Return [x, y] of the center of cell containing provided text 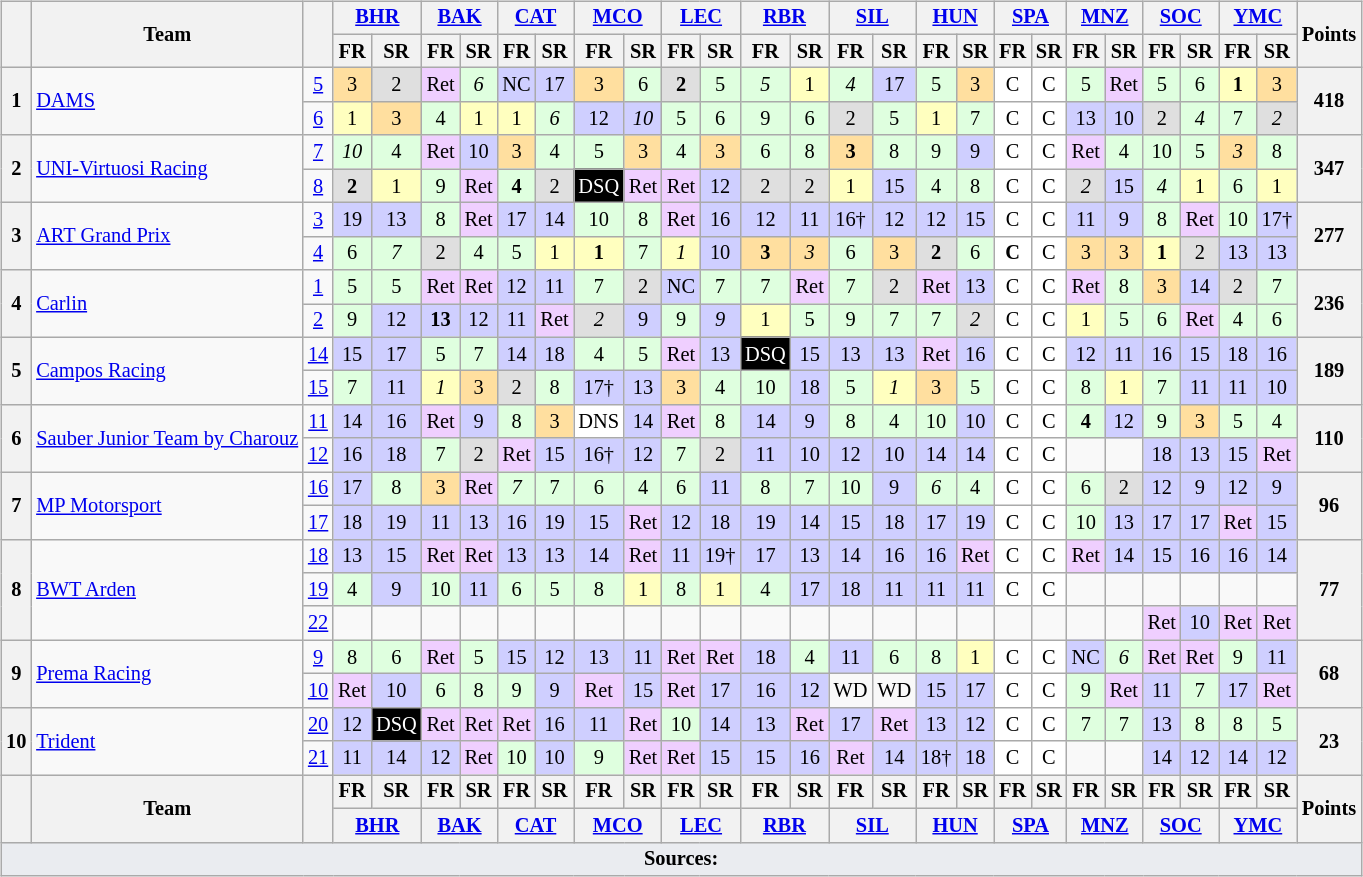
23 [1329, 740]
18† [936, 758]
418 [1329, 102]
236 [1329, 304]
UNI-Virtuosi Racing [167, 168]
22 [318, 623]
189 [1329, 370]
21 [318, 758]
Prema Racing [167, 674]
19† [720, 556]
DAMS [167, 102]
277 [1329, 236]
MP Motorsport [167, 506]
ART Grand Prix [167, 236]
Sources: [681, 859]
Carlin [167, 304]
Sauber Junior Team by Charouz [167, 438]
20 [318, 724]
Campos Racing [167, 370]
77 [1329, 590]
BWT Arden [167, 590]
110 [1329, 438]
Trident [167, 740]
68 [1329, 674]
347 [1329, 168]
96 [1329, 506]
DNS [599, 422]
